Output the [X, Y] coordinate of the center of the cell containing the given text.  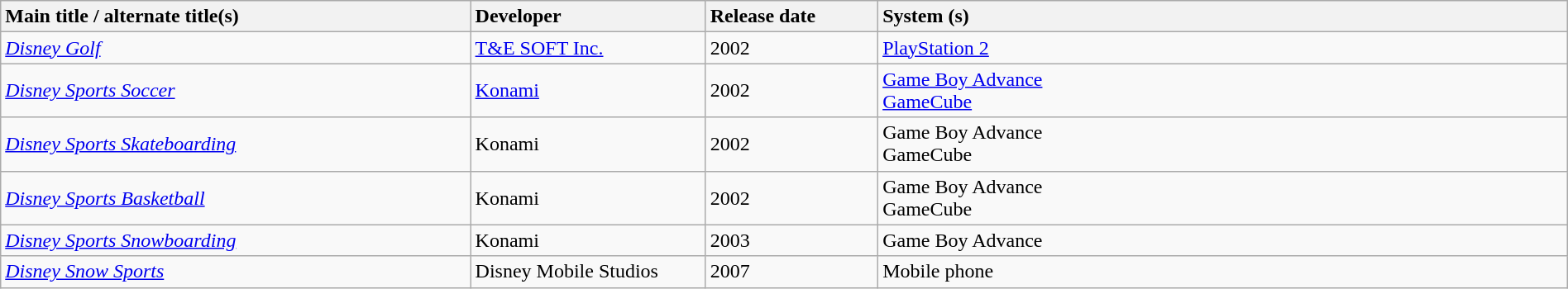
T&E SOFT Inc. [588, 48]
Disney Sports Snowboarding [236, 240]
Developer [588, 17]
PlayStation 2 [1223, 48]
Disney Sports Basketball [236, 198]
Disney Mobile Studios [588, 272]
2007 [791, 272]
Disney Sports Soccer [236, 91]
2003 [791, 240]
Mobile phone [1223, 272]
Disney Snow Sports [236, 272]
System (s) [1223, 17]
Main title / alternate title(s) [236, 17]
Game Boy Advance [1223, 240]
Disney Sports Skateboarding [236, 144]
Disney Golf [236, 48]
Release date [791, 17]
